Capture the cell that displays the provided text and extract its (x, y) central coordinate. 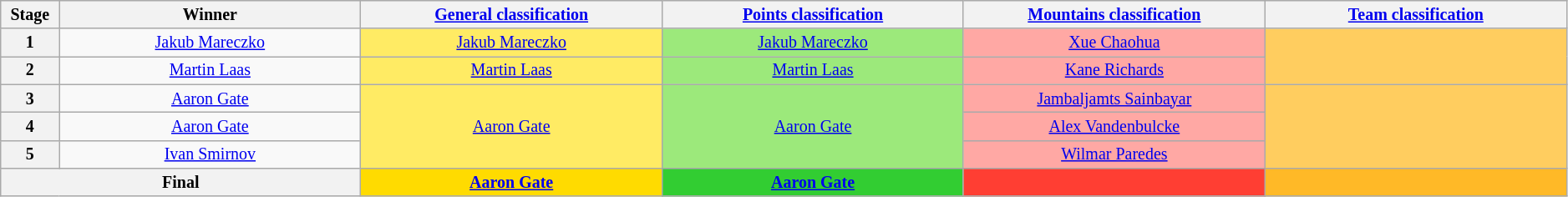
Ivan Smirnov (211, 154)
3 (30, 98)
Kane Richards (1114, 70)
4 (30, 127)
Alex Vandenbulcke (1114, 127)
Xue Chaohua (1114, 43)
General classification (511, 15)
Winner (211, 15)
Final (180, 182)
Stage (30, 15)
Team classification (1415, 15)
1 (30, 43)
Wilmar Paredes (1114, 154)
Jambaljamts Sainbayar (1114, 98)
Points classification (814, 15)
5 (30, 154)
Mountains classification (1114, 15)
2 (30, 70)
